Determine the (x, y) coordinate at the center of the cell enclosing the given text.  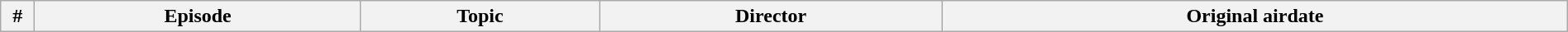
Director (771, 16)
Original airdate (1255, 16)
Episode (198, 16)
Topic (480, 16)
# (18, 16)
